Pinpoint the cell where the given text exists, returning its (x, y) midpoint coordinate. 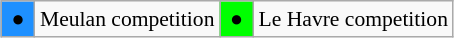
Le Havre competition (353, 19)
Meulan competition (128, 19)
